Determine the (x, y) coordinate at the center of the cell enclosing the given text.  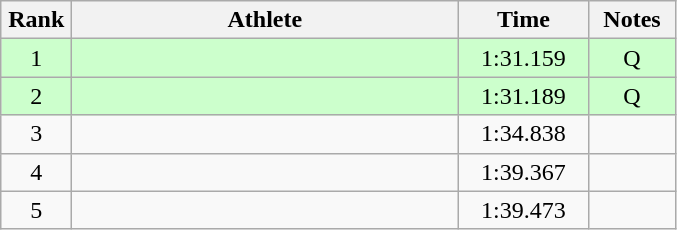
1:31.189 (524, 96)
Athlete (265, 20)
Rank (36, 20)
Notes (632, 20)
2 (36, 96)
Time (524, 20)
4 (36, 172)
1:34.838 (524, 134)
1:39.367 (524, 172)
1:31.159 (524, 58)
1 (36, 58)
5 (36, 210)
1:39.473 (524, 210)
3 (36, 134)
